Return [X, Y] of the center of cell containing provided text 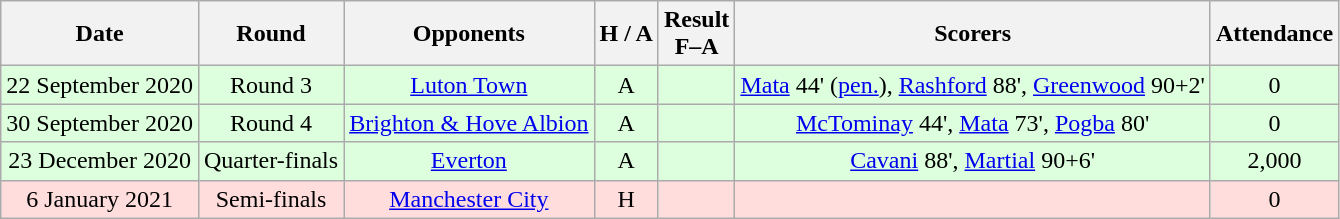
Cavani 88', Martial 90+6' [973, 161]
Quarter-finals [270, 161]
Mata 44' (pen.), Rashford 88', Greenwood 90+2' [973, 85]
23 December 2020 [100, 161]
Everton [469, 161]
H / A [626, 34]
Attendance [1274, 34]
Scorers [973, 34]
Manchester City [469, 199]
McTominay 44', Mata 73', Pogba 80' [973, 123]
Brighton & Hove Albion [469, 123]
2,000 [1274, 161]
ResultF–A [696, 34]
Semi-finals [270, 199]
6 January 2021 [100, 199]
Date [100, 34]
Round 4 [270, 123]
H [626, 199]
30 September 2020 [100, 123]
22 September 2020 [100, 85]
Round [270, 34]
Opponents [469, 34]
Round 3 [270, 85]
Luton Town [469, 85]
